Determine the [x, y] coordinate at the center of the cell enclosing the given text.  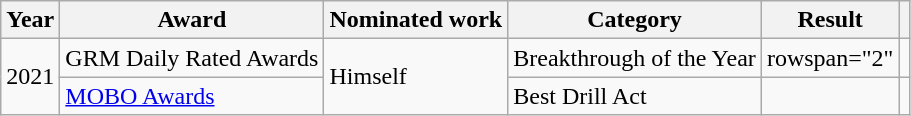
rowspan="2" [830, 58]
Year [30, 20]
Himself [416, 77]
GRM Daily Rated Awards [192, 58]
Result [830, 20]
MOBO Awards [192, 96]
Nominated work [416, 20]
Category [635, 20]
Breakthrough of the Year [635, 58]
2021 [30, 77]
Best Drill Act [635, 96]
Award [192, 20]
